Search for the cell housing the specified text and yield its (X, Y) center coordinate. 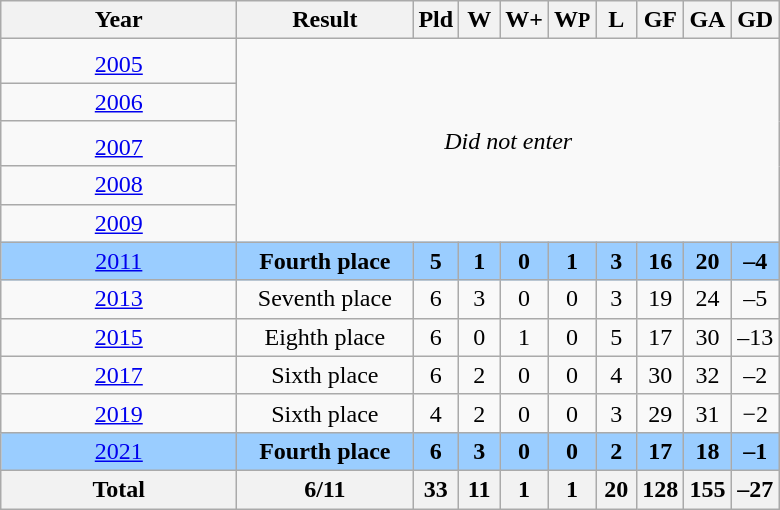
16 (660, 261)
19 (660, 299)
W+ (524, 20)
2021 (119, 451)
2013 (119, 299)
2019 (119, 413)
2008 (119, 185)
GD (756, 20)
2017 (119, 375)
Total (119, 489)
–5 (756, 299)
2009 (119, 223)
Did not enter (508, 140)
24 (708, 299)
18 (708, 451)
−2 (756, 413)
WP (572, 20)
Seventh place (325, 299)
11 (480, 489)
2006 (119, 102)
–13 (756, 337)
2011 (119, 261)
33 (436, 489)
31 (708, 413)
2007 (119, 144)
L (616, 20)
GF (660, 20)
–27 (756, 489)
2005 (119, 62)
128 (660, 489)
W (480, 20)
–1 (756, 451)
Year (119, 20)
Eighth place (325, 337)
Pld (436, 20)
Result (325, 20)
GA (708, 20)
32 (708, 375)
–2 (756, 375)
2015 (119, 337)
29 (660, 413)
–4 (756, 261)
6/11 (325, 489)
155 (708, 489)
